Find where the given text appears and provide that cell's center as (x, y) coordinate. 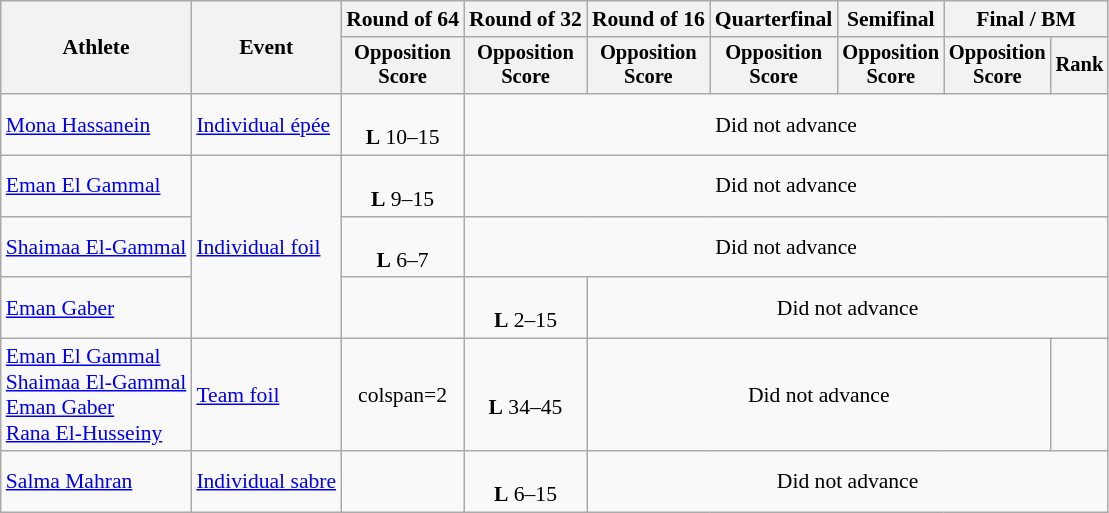
Salma Mahran (96, 482)
L 10–15 (402, 124)
Eman El GammalShaimaa El-GammalEman GaberRana El-Husseiny (96, 395)
L 6–7 (402, 248)
Round of 16 (648, 19)
L 2–15 (526, 308)
Event (266, 48)
Final / BM (1026, 19)
Athlete (96, 48)
Quarterfinal (774, 19)
Mona Hassanein (96, 124)
Individual sabre (266, 482)
Round of 32 (526, 19)
Eman El Gammal (96, 186)
Rank (1080, 66)
Eman Gaber (96, 308)
Individual épée (266, 124)
colspan=2 (402, 395)
Team foil (266, 395)
Round of 64 (402, 19)
L 9–15 (402, 186)
Semifinal (890, 19)
Individual foil (266, 248)
L 6–15 (526, 482)
Shaimaa El-Gammal (96, 248)
L 34–45 (526, 395)
